Provide the [X, Y] coordinate of the cell's center where the given text is located.  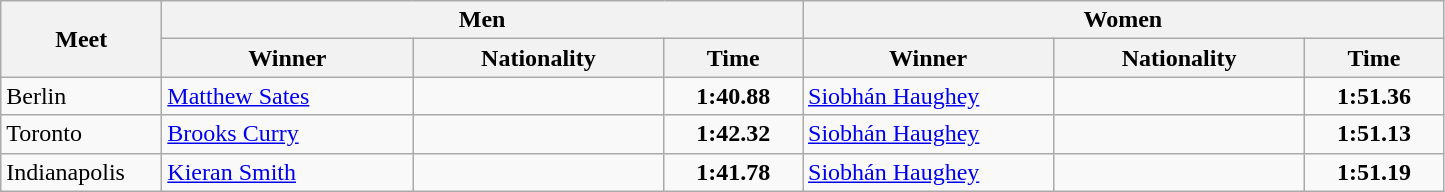
Kieran Smith [288, 172]
Meet [82, 39]
1:51.19 [1374, 172]
Brooks Curry [288, 134]
Toronto [82, 134]
1:41.78 [734, 172]
1:40.88 [734, 96]
1:51.36 [1374, 96]
1:42.32 [734, 134]
Indianapolis [82, 172]
Women [1122, 20]
1:51.13 [1374, 134]
Berlin [82, 96]
Matthew Sates [288, 96]
Men [482, 20]
